Find where the given text appears and provide that cell's center as [x, y] coordinate. 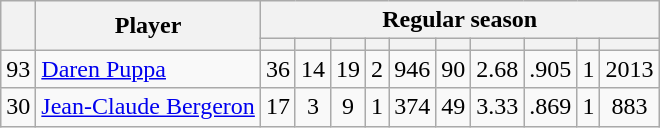
883 [630, 107]
946 [412, 69]
14 [312, 69]
90 [454, 69]
374 [412, 107]
Jean-Claude Bergeron [148, 107]
3.33 [498, 107]
49 [454, 107]
30 [18, 107]
36 [278, 69]
19 [348, 69]
Regular season [460, 20]
2 [378, 69]
17 [278, 107]
9 [348, 107]
2.68 [498, 69]
Player [148, 26]
.905 [550, 69]
Daren Puppa [148, 69]
3 [312, 107]
2013 [630, 69]
.869 [550, 107]
93 [18, 69]
